Extract the (x, y) coordinate from the center of the cell holding the provided text.  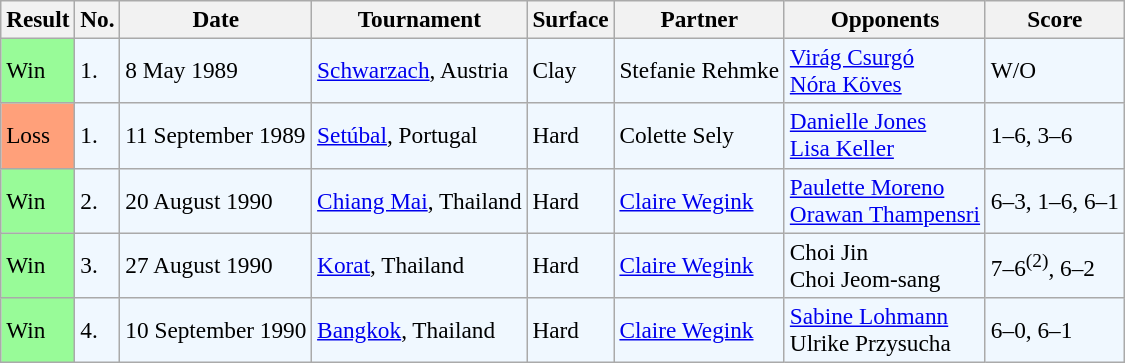
Clay (570, 70)
20 August 1990 (216, 200)
Result (38, 19)
Choi Jin Choi Jeom-sang (884, 264)
7–6(2), 6–2 (1054, 264)
2. (98, 200)
4. (98, 330)
11 September 1989 (216, 136)
Bangkok, Thailand (420, 330)
Stefanie Rehmke (699, 70)
No. (98, 19)
Sabine Lohmann Ulrike Przysucha (884, 330)
Surface (570, 19)
Schwarzach, Austria (420, 70)
Date (216, 19)
Tournament (420, 19)
Danielle Jones Lisa Keller (884, 136)
Korat, Thailand (420, 264)
1–6, 3–6 (1054, 136)
Colette Sely (699, 136)
3. (98, 264)
Setúbal, Portugal (420, 136)
Virág Csurgó Nóra Köves (884, 70)
Score (1054, 19)
W/O (1054, 70)
Loss (38, 136)
27 August 1990 (216, 264)
6–3, 1–6, 6–1 (1054, 200)
6–0, 6–1 (1054, 330)
Partner (699, 19)
Paulette Moreno Orawan Thampensri (884, 200)
10 September 1990 (216, 330)
Chiang Mai, Thailand (420, 200)
Opponents (884, 19)
8 May 1989 (216, 70)
